Extract the [x, y] coordinate from the center of the cell holding the provided text.  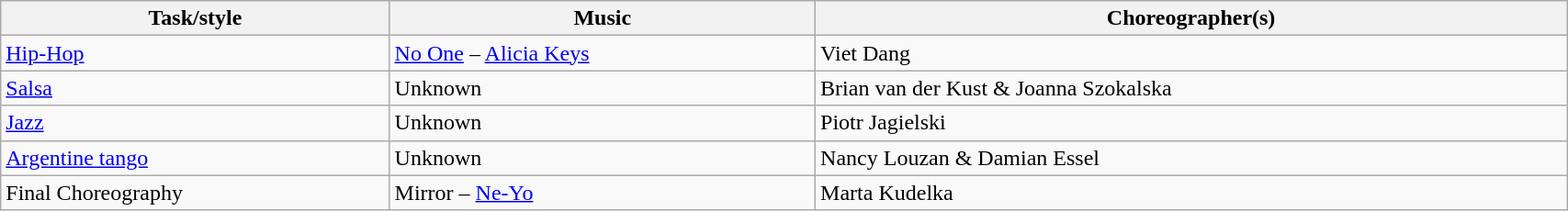
Final Choreography [195, 193]
Hip-Hop [195, 53]
Task/style [195, 18]
Choreographer(s) [1191, 18]
Salsa [195, 88]
Argentine tango [195, 158]
Viet Dang [1191, 53]
Marta Kudelka [1191, 193]
Nancy Louzan & Damian Essel [1191, 158]
Piotr Jagielski [1191, 123]
Brian van der Kust & Joanna Szokalska [1191, 88]
No One – Alicia Keys [603, 53]
Music [603, 18]
Jazz [195, 123]
Mirror – Ne-Yo [603, 193]
